Extract the [x, y] coordinate from the center of the cell holding the provided text.  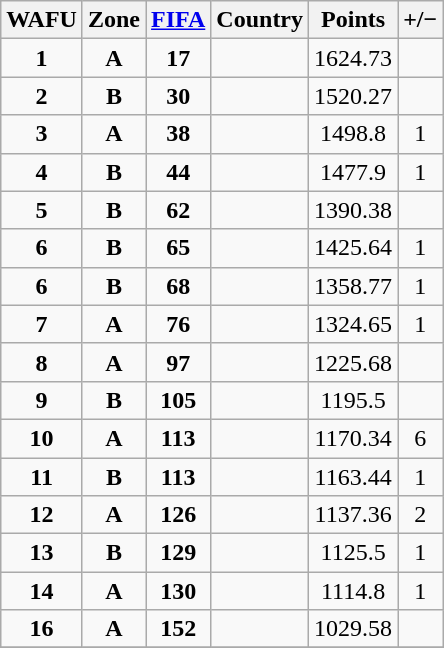
1425.64 [354, 248]
130 [178, 591]
16 [42, 629]
7 [42, 324]
3 [42, 134]
1324.65 [354, 324]
13 [42, 553]
1624.73 [354, 58]
1170.34 [354, 438]
4 [42, 172]
76 [178, 324]
62 [178, 210]
1114.8 [354, 591]
1477.9 [354, 172]
1195.5 [354, 400]
1225.68 [354, 362]
1390.38 [354, 210]
+/− [420, 20]
105 [178, 400]
1163.44 [354, 477]
1358.77 [354, 286]
30 [178, 96]
97 [178, 362]
11 [42, 477]
9 [42, 400]
68 [178, 286]
8 [42, 362]
1125.5 [354, 553]
1029.58 [354, 629]
12 [42, 515]
152 [178, 629]
Points [354, 20]
65 [178, 248]
14 [42, 591]
44 [178, 172]
10 [42, 438]
129 [178, 553]
1498.8 [354, 134]
126 [178, 515]
5 [42, 210]
Zone [114, 20]
1137.36 [354, 515]
FIFA [178, 20]
1520.27 [354, 96]
Country [260, 20]
17 [178, 58]
WAFU [42, 20]
38 [178, 134]
